Search for the cell housing the specified text and yield its [X, Y] center coordinate. 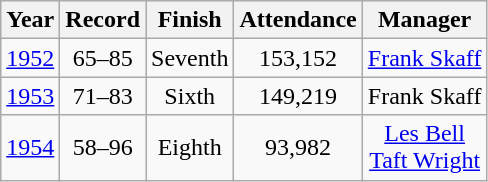
Finish [190, 20]
71–83 [103, 96]
149,219 [298, 96]
1953 [30, 96]
153,152 [298, 58]
Seventh [190, 58]
1952 [30, 58]
Manager [424, 20]
Eighth [190, 148]
Sixth [190, 96]
Les BellTaft Wright [424, 148]
58–96 [103, 148]
1954 [30, 148]
Year [30, 20]
65–85 [103, 58]
Attendance [298, 20]
93,982 [298, 148]
Record [103, 20]
